Return the [x, y] coordinate for the center point of the cell that contains the specified text.  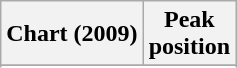
Chart (2009) [72, 34]
Peakposition [189, 34]
